Capture the cell that displays the provided text and extract its [x, y] central coordinate. 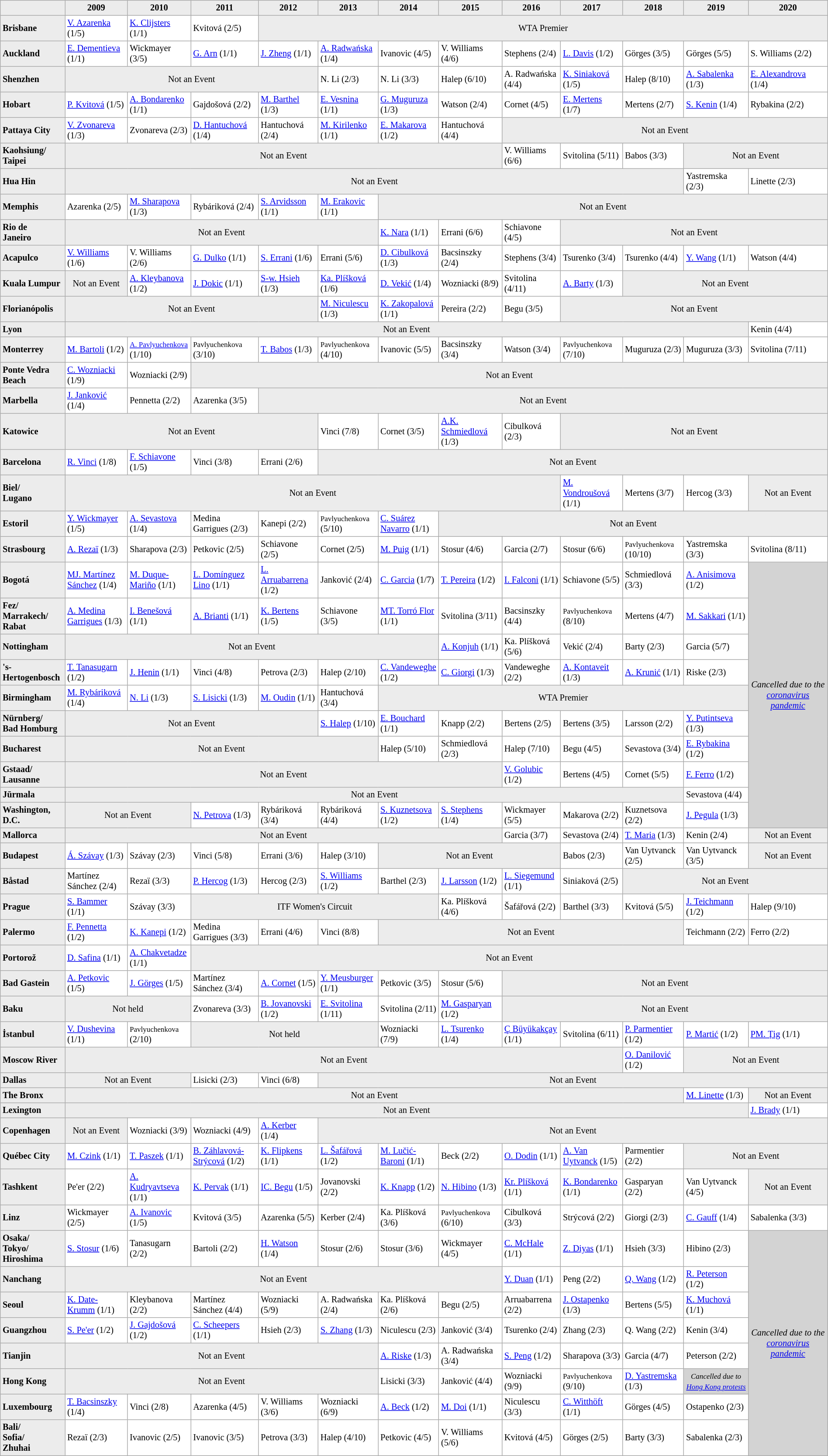
Peterson (2/2) [716, 1356]
Ivanovic (2/5) [159, 1438]
A. Kleybanova (1/2) [159, 283]
Wozniacki (3/9) [159, 1130]
J. Brady (1/1) [788, 1110]
Svitolina (8/11) [788, 549]
Bacsinszky (2/4) [471, 258]
A. Kontaveit (1/3) [592, 672]
Ivanovic (4/5) [409, 54]
J. Henin (1/1) [159, 672]
N. Li (2/3) [348, 79]
Kvitová (5/5) [653, 907]
Moscow River [33, 1060]
S. Williams (2/2) [788, 54]
S. Zhang (1/3) [348, 1330]
Sevastova (2/4) [592, 835]
Görges (5/5) [716, 54]
Schiavone (5/5) [592, 580]
Stosur (6/6) [592, 549]
Hsieh (2/3) [288, 1330]
D. Safina (1/1) [96, 958]
Halep (6/10) [471, 79]
Palermo [33, 932]
Wozniacki (4/9) [224, 1130]
Wozniacki (2/9) [159, 375]
Luxembourg [33, 1407]
Schmiedlová (2/3) [471, 749]
Stephens (2/4) [531, 54]
Van Uytvanck (3/5) [716, 855]
Wozniacki (8/9) [471, 283]
Begu (3/5) [531, 309]
Begu (4/5) [592, 749]
2019 [716, 8]
Janković (4/4) [471, 1381]
Y. Wickmayer (1/5) [96, 524]
N. Petrova (1/3) [224, 815]
M. Duque-Mariño (1/1) [159, 580]
Vekić (2/4) [592, 647]
Pavlyuchenkova (4/10) [348, 350]
H. Watson (1/4) [288, 1248]
O. Danilović (1/2) [653, 1060]
Garcia (3/7) [531, 835]
Petkovic (3/5) [409, 983]
Y. Wang (1/1) [716, 258]
D. Yastremska (1/3) [653, 1381]
S. Stephens (1/4) [471, 815]
A. Anisimova (1/2) [716, 580]
N. Li (1/3) [159, 698]
D. Vekić (1/4) [409, 283]
Cancelled due to Hong Kong protests [716, 1381]
M. Lučić-Baroni (1/1) [409, 1156]
Siniaková (2/5) [592, 881]
Janković (3/4) [471, 1330]
Ka. Plíšková (2/6) [409, 1305]
Cibulková (2/3) [531, 431]
Prague [33, 907]
Q. Wang (2/2) [653, 1330]
M. Niculescu (1/3) [348, 309]
Pattaya City [33, 130]
Pavlyuchenkova (3/10) [224, 350]
Ç Büyükakçay (1/1) [531, 1034]
J. Ostapenko (1/3) [592, 1305]
Svitolina (6/11) [592, 1034]
Seoul [33, 1305]
's-Hertogenbosch [33, 672]
Z. Diyas (1/1) [592, 1248]
Pavlyuchenkova (5/10) [348, 524]
Svitolina (5/11) [592, 156]
K. Pervak (1/1) [224, 1187]
Errani (6/6) [471, 232]
S. Peng (1/2) [531, 1356]
Tianjin [33, 1356]
A. Radwańska (3/4) [471, 1356]
K. Muchová (1/1) [716, 1305]
Gajdošová (2/2) [224, 105]
Kenin (4/4) [788, 329]
Tsurenko (4/4) [653, 258]
Van Uytvanck (2/5) [653, 855]
G. Dulko (1/1) [224, 258]
Stosur (3/6) [409, 1248]
Garcia (2/7) [531, 549]
Azarenka (5/5) [288, 1218]
Hua Hin [33, 181]
V. Azarenka (1/5) [96, 28]
A.K. Schmiedlová (1/3) [471, 431]
E. Vesnina (1/1) [348, 105]
C. Witthöft (1/1) [592, 1407]
S. Lisicki (1/3) [224, 698]
Biel/Lugano [33, 493]
M. Sakkari (1/1) [716, 616]
Barthel (3/3) [592, 907]
2016 [531, 8]
A. Riske (1/3) [409, 1356]
J. Larsson (1/2) [471, 881]
A. Medina Garrigues (1/3) [96, 616]
Kenin (2/4) [716, 835]
Petkovic (2/5) [224, 549]
MT. Torró Flor (1/1) [409, 616]
Halep (8/10) [653, 79]
Dallas [33, 1080]
Wozniacki (6/9) [348, 1407]
Stephens (3/4) [531, 258]
S. Pe'er (1/2) [96, 1330]
Gstaad/Lausanne [33, 774]
Washington, D.C. [33, 815]
E. Rybakina (1/2) [716, 749]
Szávay (2/3) [159, 855]
Halep (7/10) [531, 749]
Birmingham [33, 698]
2020 [788, 8]
Wozniacki (7/9) [409, 1034]
Stosur (2/6) [348, 1248]
C. Garcia (1/7) [409, 580]
Pavlyuchenkova (6/10) [471, 1218]
Niculescu (2/3) [409, 1330]
P. Martić (1/2) [716, 1034]
Kaohsiung/Taipei [33, 156]
A. Brianti (1/1) [224, 616]
L. Tsurenko (1/4) [471, 1034]
T. Maria (1/3) [653, 835]
2018 [653, 8]
Vinci (5/8) [224, 855]
Sharapova (2/3) [159, 549]
K. Bertens (1/5) [288, 616]
Lisicki (2/3) [224, 1080]
Memphis [33, 207]
E. Makarova (1/2) [409, 130]
Sabalenka (3/3) [788, 1218]
C. Wozniacki (1/9) [96, 375]
A. Pavlyuchenkova (1/10) [159, 350]
M. Kirilenko (1/1) [348, 130]
Halep (3/10) [348, 855]
Halep (4/10) [348, 1438]
Parmentier (2/2) [653, 1156]
Rezaï (3/3) [159, 881]
Vandeweghe (2/2) [531, 672]
Bali/Sofia/Zhuhai [33, 1438]
Kleybanova (2/2) [159, 1305]
Vinci (7/8) [348, 431]
C. McHale (1/1) [531, 1248]
Petkovic (4/5) [409, 1438]
Tsurenko (3/4) [592, 258]
S. Kuznetsova (1/2) [409, 815]
C. Suárez Navarro (1/1) [409, 524]
A. Kerber (1/4) [288, 1130]
D. Cibulková (1/3) [409, 258]
Cornet (5/5) [653, 774]
Ponte VedraBeach [33, 375]
P. Kvitová (1/5) [96, 105]
V. Dushevina (1/1) [96, 1034]
Yastremska (3/3) [716, 549]
Makarova (2/2) [592, 815]
Giorgi (2/3) [653, 1218]
Portorož [33, 958]
O. Dodin (1/1) [531, 1156]
Lyon [33, 329]
Petrova (2/3) [288, 672]
Nottingham [33, 647]
Ka. Plíšková (4/6) [471, 907]
Y. Putintseva (1/3) [716, 723]
Pavlyuchenkova (9/10) [592, 1381]
Ferro (2/2) [788, 932]
Hantuchová (4/4) [471, 130]
S-w. Hsieh (1/3) [288, 283]
Lexington [33, 1110]
Errani (2/6) [288, 462]
Kr. Plíšková (1/1) [531, 1187]
C. Gauff (1/4) [716, 1218]
V. Williams (1/6) [96, 258]
Strýcová (2/2) [592, 1218]
Schiavone (3/5) [348, 616]
Halep (2/10) [348, 672]
Mallorca [33, 835]
K. Knapp (1/2) [409, 1187]
Martínez Sánchez (2/4) [96, 881]
Garcia (5/7) [716, 647]
V. Williams (5/6) [471, 1438]
A. Barty (1/3) [592, 283]
Rybáriková (3/4) [288, 815]
Jovanovski (2/2) [348, 1187]
Cibulková (3/3) [531, 1218]
Wozniacki (5/9) [288, 1305]
Larsson (2/2) [653, 723]
Bacsinszky (3/4) [471, 350]
S. Williams (1/2) [348, 881]
Baku [33, 1009]
J. Zheng (1/1) [288, 54]
Nanchang [33, 1279]
Lisicki (3/3) [409, 1381]
Pereira (2/2) [471, 309]
Ivanovic (5/5) [409, 350]
A. Van Uytvanck (1/5) [592, 1156]
2011 [224, 8]
Ka. Plíšková (5/6) [531, 647]
J. Dokic (1/1) [224, 283]
Bogotá [33, 580]
A. Ivanovic (1/5) [159, 1218]
J. Gajdošová (1/2) [159, 1330]
Estoril [33, 524]
Pavlyuchenkova (7/10) [592, 350]
Sevastova (3/4) [653, 749]
Sharapova (3/3) [592, 1356]
J. Pegula (1/3) [716, 815]
T. Bacsinszky (1/4) [96, 1407]
V. Zvonareva (1/3) [96, 130]
Garcia (4/7) [653, 1356]
Wickmayer (2/5) [96, 1218]
A. Bondarenko (1/1) [159, 105]
Svitolina (3/11) [471, 616]
2010 [159, 8]
A. Chakvetadze (1/1) [159, 958]
Szávay (3/3) [159, 907]
M. Sharapova (1/3) [159, 207]
P. Parmentier (1/2) [653, 1034]
Errani (5/6) [348, 258]
Halep (5/10) [409, 749]
Bertens (4/5) [592, 774]
İstanbul [33, 1034]
2014 [409, 8]
Barthel (2/3) [409, 881]
A. Rezaï (1/3) [96, 549]
Gasparyan (2/2) [653, 1187]
Brisbane [33, 28]
A. Konjuh (1/1) [471, 647]
Á. Szávay (1/3) [96, 855]
Kerber (2/4) [348, 1218]
C. Scheepers (1/1) [224, 1330]
C. Vandeweghe (1/2) [409, 672]
Medina Garrigues (3/3) [224, 932]
G. Muguruza (1/3) [409, 105]
Mertens (3/7) [653, 493]
Barty (3/3) [653, 1438]
Svitolina (2/11) [409, 1009]
L. Domínguez Lino (1/1) [224, 580]
T. Babos (1/3) [288, 350]
Šafářová (2/2) [531, 907]
Bacsinszky (4/4) [531, 616]
M. Doi (1/1) [471, 1407]
Kvitová (2/5) [224, 28]
D. Hantuchová (1/4) [224, 130]
Niculescu (3/3) [531, 1407]
K. Nara (1/1) [409, 232]
Sevastova (4/4) [716, 795]
Medina Garrigues (2/3) [224, 524]
B. Jovanovski (1/2) [288, 1009]
Québec City [33, 1156]
A. Sevastova (1/4) [159, 524]
2012 [288, 8]
Vinci (6/8) [288, 1080]
Kanepi (2/2) [288, 524]
Ostapenko (2/3) [716, 1407]
Pavlyuchenkova (2/10) [159, 1034]
Svitolina (7/11) [788, 350]
Zvonareva (3/3) [224, 1009]
Q. Wang (1/2) [653, 1279]
Hong Kong [33, 1381]
E. Dementieva (1/1) [96, 54]
Schiavone (2/5) [288, 549]
Vinci (4/8) [224, 672]
A. Radwańska (2/4) [348, 1305]
Bartoli (2/2) [224, 1248]
V. Williams (3/6) [288, 1407]
2013 [348, 8]
B. Záhlavová-Strýcová (1/2) [224, 1156]
Barcelona [33, 462]
Rybáriková (2/4) [224, 207]
Shenzhen [33, 79]
V. Golubic (1/2) [531, 774]
N. Li (3/3) [409, 79]
Guangzhou [33, 1330]
Knapp (2/2) [471, 723]
J. Görges (1/5) [159, 983]
L. Arruabarrena (1/2) [288, 580]
E. Mertens (1/7) [592, 105]
M. Gasparyan (1/2) [471, 1009]
Peng (2/2) [592, 1279]
Kuala Lumpur [33, 283]
Rybáriková (4/4) [348, 815]
Hercog (3/3) [716, 493]
V. Williams (4/6) [471, 54]
S. Halep (1/10) [348, 723]
Van Uytvanck (4/5) [716, 1187]
Bertens (5/5) [653, 1305]
Pavlyuchenkova (8/10) [592, 616]
2009 [96, 8]
K. Kanepi (1/2) [159, 932]
S. Arvidsson (1/1) [288, 207]
Pennetta (2/2) [159, 401]
Azarenka (4/5) [224, 1407]
Görges (4/5) [653, 1407]
Fez/Marrakech/Rabat [33, 616]
Schmiedlová (3/3) [653, 580]
R. Peterson (1/2) [716, 1279]
IC. Begu (1/5) [288, 1187]
Kvitová (4/5) [531, 1438]
A. Radwańska (4/4) [531, 79]
Hibino (2/3) [716, 1248]
V. Williams (6/6) [531, 156]
Cornet (4/5) [531, 105]
Auckland [33, 54]
M. Czink (1/1) [96, 1156]
A. Petkovic (1/5) [96, 983]
Monterrey [33, 350]
M. Bartoli (1/2) [96, 350]
2015 [471, 8]
K. Siniaková (1/5) [592, 79]
Bad Gastein [33, 983]
Linz [33, 1218]
Martínez Sánchez (4/4) [224, 1305]
Errani (3/6) [288, 855]
I. Falconi (1/1) [531, 580]
S. Kenin (1/4) [716, 105]
Nürnberg/Bad Homburg [33, 723]
PM. Țig (1/1) [788, 1034]
Acapulco [33, 258]
Mertens (4/7) [653, 616]
Muguruza (2/3) [653, 350]
Petrova (3/3) [288, 1438]
S. Stosur (1/6) [96, 1248]
T. Pereira (1/2) [471, 580]
K. Zakopalová (1/1) [409, 309]
Sabalenka (2/3) [716, 1438]
Tsurenko (2/4) [531, 1330]
Muguruza (3/3) [716, 350]
Kuznetsova (2/2) [653, 815]
Ivanovic (3/5) [224, 1438]
Ka. Plíšková (1/6) [348, 283]
Linette (2/3) [788, 181]
Tashkent [33, 1187]
Båstad [33, 881]
Stosur (4/6) [471, 549]
K. Bondarenko (1/1) [592, 1187]
Kenin (3/4) [716, 1330]
Watson (4/4) [788, 258]
F. Schiavone (1/5) [159, 462]
Teichmann (2/2) [716, 932]
Hsieh (3/3) [653, 1248]
S. Bammer (1/1) [96, 907]
E. Svitolina (1/11) [348, 1009]
Babos (3/3) [653, 156]
M. Barthel (1/3) [288, 105]
Azarenka (3/5) [224, 401]
C. Giorgi (1/3) [471, 672]
Budapest [33, 855]
Wickmayer (5/5) [531, 815]
Wickmayer (3/5) [159, 54]
Beck (2/2) [471, 1156]
R. Vinci (1/8) [96, 462]
A. Sabalenka (1/3) [716, 79]
A. Radwańska (1/4) [348, 54]
Barty (2/3) [653, 647]
Hobart [33, 105]
Y. Duan (1/1) [531, 1279]
G. Arn (1/1) [224, 54]
Riske (2/3) [716, 672]
A. Kudryavtseva (1/1) [159, 1187]
Marbella [33, 401]
A. Cornet (1/5) [288, 983]
Bucharest [33, 749]
Osaka/Tokyo/Hiroshima [33, 1248]
Begu (2/5) [471, 1305]
Halep (9/10) [788, 907]
V. Williams (2/6) [159, 258]
A. Krunić (1/1) [653, 672]
Yastremska (2/3) [716, 181]
Babos (2/3) [592, 855]
Hercog (2/3) [288, 881]
T. Tanasugarn (1/2) [96, 672]
Bertens (2/5) [531, 723]
Katowice [33, 431]
Cornet (3/5) [409, 431]
Wozniacki (9/9) [531, 1381]
Svitolina (4/11) [531, 283]
F. Pennetta (1/2) [96, 932]
Schiavone (4/5) [531, 232]
Hantuchová (3/4) [348, 698]
J. Janković (1/4) [96, 401]
Cornet (2/5) [348, 549]
Florianópolis [33, 309]
Arruabarrena (2/2) [531, 1305]
2017 [592, 8]
The Bronx [33, 1095]
Strasbourg [33, 549]
Rio deJaneiro [33, 232]
Görges (2/5) [592, 1438]
Watson (3/4) [531, 350]
Vinci (3/8) [224, 462]
T. Paszek (1/1) [159, 1156]
Görges (3/5) [653, 54]
F. Ferro (1/2) [716, 774]
M. Oudin (1/1) [288, 698]
Zvonareva (2/3) [159, 130]
L. Siegemund (1/1) [531, 881]
Hantuchová (2/4) [288, 130]
E. Alexandrova (1/4) [788, 79]
M. Erakovic (1/1) [348, 207]
Zhang (2/3) [592, 1330]
K. Clijsters (1/1) [159, 28]
Pavlyuchenkova (10/10) [653, 549]
Mertens (2/7) [653, 105]
E. Bouchard (1/1) [409, 723]
Jūrmala [33, 795]
M. Linette (1/3) [716, 1095]
Watson (2/4) [471, 105]
S. Errani (1/6) [288, 258]
Janković (2/4) [348, 580]
MJ. Martínez Sánchez (1/4) [96, 580]
K. Date-Krumm (1/1) [96, 1305]
L. Davis (1/2) [592, 54]
Pe'er (2/2) [96, 1187]
N. Hibino (1/3) [471, 1187]
Kvitová (3/5) [224, 1218]
Errani (4/6) [288, 932]
Rezaï (2/3) [96, 1438]
Martínez Sánchez (3/4) [224, 983]
K. Flipkens (1/1) [288, 1156]
Stosur (5/6) [471, 983]
Azarenka (2/5) [96, 207]
Vinci (2/8) [159, 1407]
M. Puig (1/1) [409, 549]
Y. Meusburger (1/1) [348, 983]
P. Hercog (1/3) [224, 881]
ITF Women's Circuit [315, 907]
Wickmayer (4/5) [471, 1248]
Vinci (8/8) [348, 932]
L. Šafářová (1/2) [348, 1156]
M. Rybáriková (1/4) [96, 698]
Ka. Plíšková (3/6) [409, 1218]
Tanasugarn (2/2) [159, 1248]
Rybakina (2/2) [788, 105]
M. Vondroušová (1/1) [592, 493]
J. Teichmann (1/2) [716, 907]
Copenhagen [33, 1130]
Bertens (3/5) [592, 723]
I. Benešová (1/1) [159, 616]
A. Beck (1/2) [409, 1407]
